Detect which cell encompasses the target text, then output its (X, Y) center coordinate. 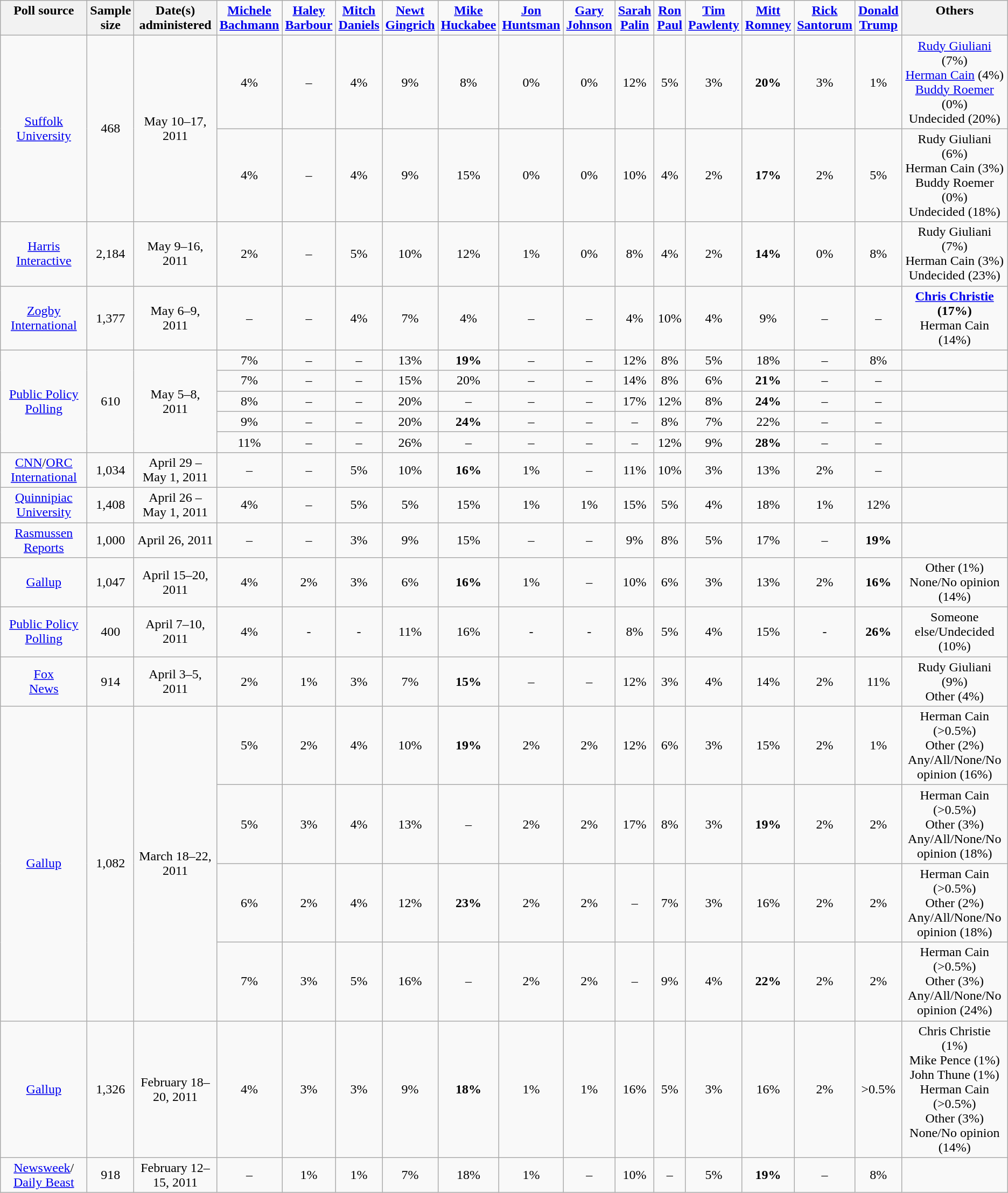
1,047 (111, 583)
1,082 (111, 864)
April 26, 2011 (176, 539)
Other (1%)None/No opinion (14%) (954, 583)
Rudy Giuliani (7%)Herman Cain (4%)Buddy Roemer (0%)Undecided (20%) (954, 82)
Michele Bachmann (249, 18)
21% (768, 381)
Mitt Romney (768, 18)
April 29 – May 1, 2011 (176, 469)
400 (111, 632)
2,184 (111, 254)
Sarah Palin (634, 18)
Mitch Daniels (359, 18)
RasmussenReports (44, 539)
May 10–17, 2011 (176, 129)
Tim Pawlenty (714, 18)
Newt Gingrich (410, 18)
Date(s) administered (176, 18)
Rudy Giuliani (7%)Herman Cain (3%)Undecided (23%) (954, 254)
May 5–8, 2011 (176, 401)
FoxNews (44, 682)
Someone else/Undecided (10%) (954, 632)
ZogbyInternational (44, 318)
>0.5% (878, 1089)
February 18–20, 2011 (176, 1089)
March 18–22, 2011 (176, 864)
1,034 (111, 469)
Others (954, 18)
Rudy Giuliani (6%)Herman Cain (3%)Buddy Roemer (0%)Undecided (18%) (954, 176)
QuinnipiacUniversity (44, 505)
April 7–10, 2011 (176, 632)
February 12–15, 2011 (176, 1175)
Herman Cain (>0.5%)Other (3%)Any/All/None/No opinion (18%) (954, 824)
May 6–9, 2011 (176, 318)
Rick Santorum (825, 18)
Rudy Giuliani (9%)Other (4%) (954, 682)
Newsweek/Daily Beast (44, 1175)
Herman Cain (>0.5%)Other (2%)Any/All/None/No opinion (16%) (954, 746)
CNN/ORC International (44, 469)
May 9–16, 2011 (176, 254)
Haley Barbour (309, 18)
Poll source (44, 18)
Chris Christie (17%)Herman Cain (14%) (954, 318)
610 (111, 401)
Ron Paul (670, 18)
Herman Cain (>0.5%)Other (3%)Any/All/None/No opinion (24%) (954, 981)
23% (468, 903)
918 (111, 1175)
1,377 (111, 318)
April 26 – May 1, 2011 (176, 505)
Jon Huntsman (531, 18)
Samplesize (111, 18)
28% (768, 442)
1,000 (111, 539)
April 15–20, 2011 (176, 583)
Donald Trump (878, 18)
914 (111, 682)
468 (111, 129)
1,326 (111, 1089)
Suffolk University (44, 129)
Gary Johnson (589, 18)
1,408 (111, 505)
Harris Interactive (44, 254)
Herman Cain (>0.5%)Other (2%)Any/All/None/No opinion (18%) (954, 903)
Chris Christie (1%)Mike Pence (1%)John Thune (1%)Herman Cain (>0.5%)Other (3%)None/No opinion (14%) (954, 1089)
Mike Huckabee (468, 18)
April 3–5, 2011 (176, 682)
